Pinpoint the cell where the given text exists, returning its [x, y] midpoint coordinate. 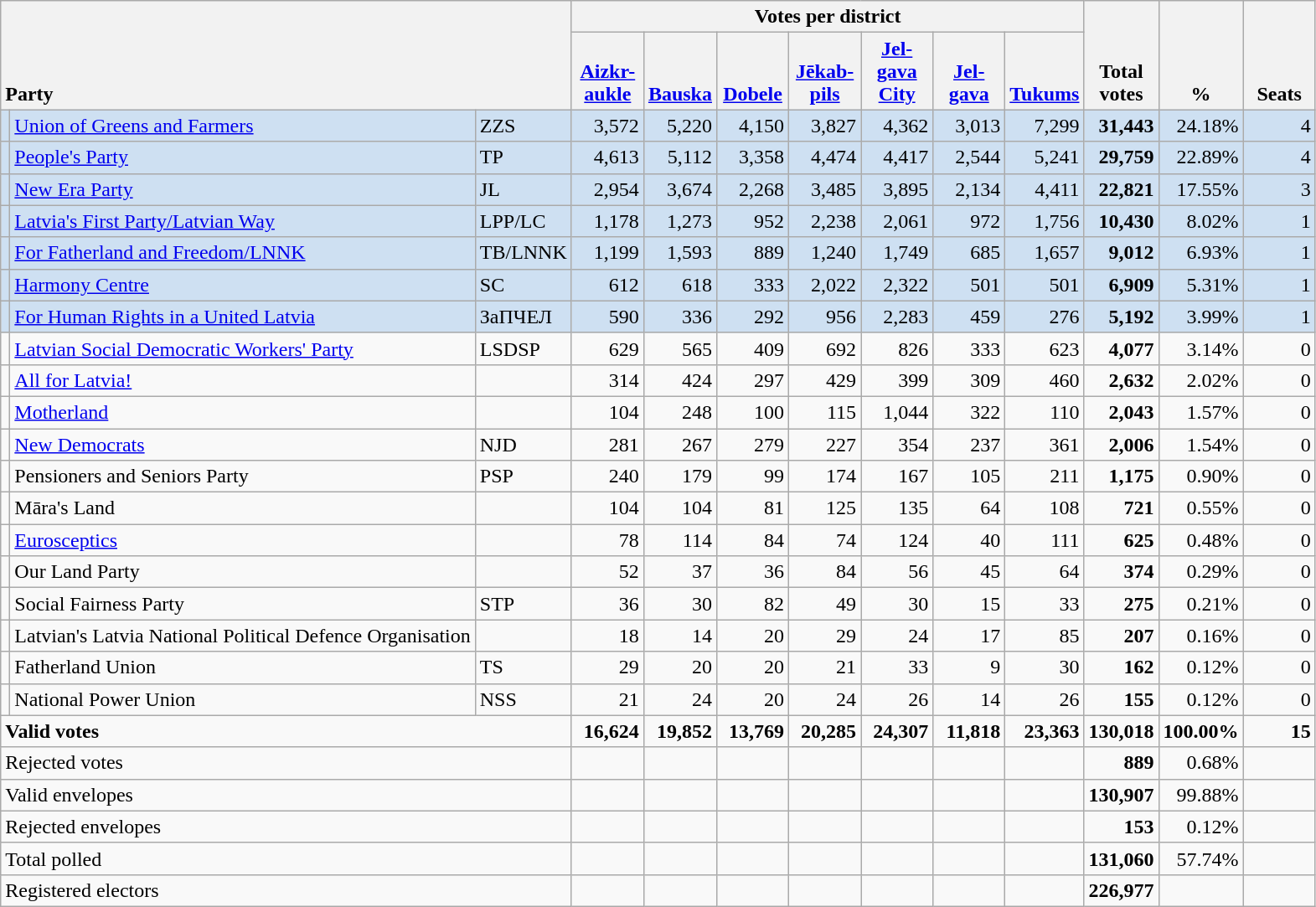
276 [1045, 317]
TP [523, 157]
623 [1045, 348]
125 [825, 508]
336 [680, 317]
2,238 [825, 221]
Jel- gava City [897, 71]
1,178 [607, 221]
952 [752, 221]
45 [969, 572]
Our Land Party [243, 572]
Party [286, 55]
NSS [523, 699]
17.55% [1201, 189]
399 [897, 380]
5,220 [680, 126]
2,043 [1121, 412]
155 [1121, 699]
National Power Union [243, 699]
424 [680, 380]
3,674 [680, 189]
22,821 [1121, 189]
3,895 [897, 189]
124 [897, 540]
SC [523, 285]
100.00% [1201, 731]
590 [607, 317]
629 [607, 348]
972 [969, 221]
0.48% [1201, 540]
% [1201, 55]
2,134 [969, 189]
Dobele [752, 71]
297 [752, 380]
279 [752, 445]
2,322 [897, 285]
115 [825, 412]
Registered electors [286, 890]
4,411 [1045, 189]
460 [1045, 380]
9 [969, 667]
110 [1045, 412]
Harmony Centre [243, 285]
248 [680, 412]
3 [1279, 189]
227 [825, 445]
People's Party [243, 157]
22.89% [1201, 157]
618 [680, 285]
153 [1121, 827]
2,283 [897, 317]
3,485 [825, 189]
0.90% [1201, 477]
2,061 [897, 221]
2,954 [607, 189]
ЗаПЧЕЛ [523, 317]
For Fatherland and Freedom/LNNK [243, 253]
1,044 [897, 412]
267 [680, 445]
Rejected envelopes [286, 827]
1,240 [825, 253]
56 [897, 572]
Tukums [1045, 71]
6.93% [1201, 253]
612 [607, 285]
354 [897, 445]
Pensioners and Seniors Party [243, 477]
0.16% [1201, 636]
2.02% [1201, 380]
Fatherland Union [243, 667]
1,199 [607, 253]
18 [607, 636]
1.54% [1201, 445]
135 [897, 508]
114 [680, 540]
11,818 [969, 731]
692 [825, 348]
LPP/LC [523, 221]
211 [1045, 477]
174 [825, 477]
2,268 [752, 189]
Social Fairness Party [243, 604]
4,613 [607, 157]
237 [969, 445]
4,150 [752, 126]
167 [897, 477]
16,624 [607, 731]
374 [1121, 572]
3,572 [607, 126]
0.55% [1201, 508]
Motherland [243, 412]
292 [752, 317]
Rejected votes [286, 763]
226,977 [1121, 890]
Valid votes [286, 731]
2,544 [969, 157]
57.74% [1201, 858]
409 [752, 348]
8.02% [1201, 221]
Eurosceptics [243, 540]
309 [969, 380]
78 [607, 540]
TB/LNNK [523, 253]
7,299 [1045, 126]
49 [825, 604]
100 [752, 412]
Valid envelopes [286, 795]
108 [1045, 508]
5,241 [1045, 157]
685 [969, 253]
1.57% [1201, 412]
17 [969, 636]
Total votes [1121, 55]
1,657 [1045, 253]
40 [969, 540]
19,852 [680, 731]
ZZS [523, 126]
2,022 [825, 285]
275 [1121, 604]
99 [752, 477]
Seats [1279, 55]
5,192 [1121, 317]
23,363 [1045, 731]
52 [607, 572]
24,307 [897, 731]
99.88% [1201, 795]
10,430 [1121, 221]
105 [969, 477]
459 [969, 317]
TS [523, 667]
Votes per district [828, 17]
Aizkr- aukle [607, 71]
All for Latvia! [243, 380]
322 [969, 412]
3,013 [969, 126]
74 [825, 540]
Māra's Land [243, 508]
4,474 [825, 157]
31,443 [1121, 126]
JL [523, 189]
565 [680, 348]
361 [1045, 445]
721 [1121, 508]
3,827 [825, 126]
3,358 [752, 157]
281 [607, 445]
3.99% [1201, 317]
Jel- gava [969, 71]
Bauska [680, 71]
Union of Greens and Farmers [243, 126]
130,018 [1121, 731]
162 [1121, 667]
111 [1045, 540]
1,593 [680, 253]
Latvia's First Party/Latvian Way [243, 221]
0.29% [1201, 572]
6,909 [1121, 285]
4,362 [897, 126]
130,907 [1121, 795]
240 [607, 477]
Jēkab- pils [825, 71]
New Era Party [243, 189]
82 [752, 604]
PSP [523, 477]
207 [1121, 636]
5,112 [680, 157]
NJD [523, 445]
81 [752, 508]
13,769 [752, 731]
Latvian Social Democratic Workers' Party [243, 348]
20,285 [825, 731]
314 [607, 380]
9,012 [1121, 253]
85 [1045, 636]
1,273 [680, 221]
STP [523, 604]
Latvian's Latvia National Political Defence Organisation [243, 636]
1,749 [897, 253]
2,006 [1121, 445]
37 [680, 572]
429 [825, 380]
3.14% [1201, 348]
0.21% [1201, 604]
Total polled [286, 858]
For Human Rights in a United Latvia [243, 317]
1,175 [1121, 477]
5.31% [1201, 285]
24.18% [1201, 126]
0.68% [1201, 763]
1,756 [1045, 221]
826 [897, 348]
4,077 [1121, 348]
29,759 [1121, 157]
625 [1121, 540]
4,417 [897, 157]
2,632 [1121, 380]
131,060 [1121, 858]
New Democrats [243, 445]
956 [825, 317]
LSDSP [523, 348]
179 [680, 477]
